Identify which cell holds the provided text, then report its [X, Y] central coordinate. 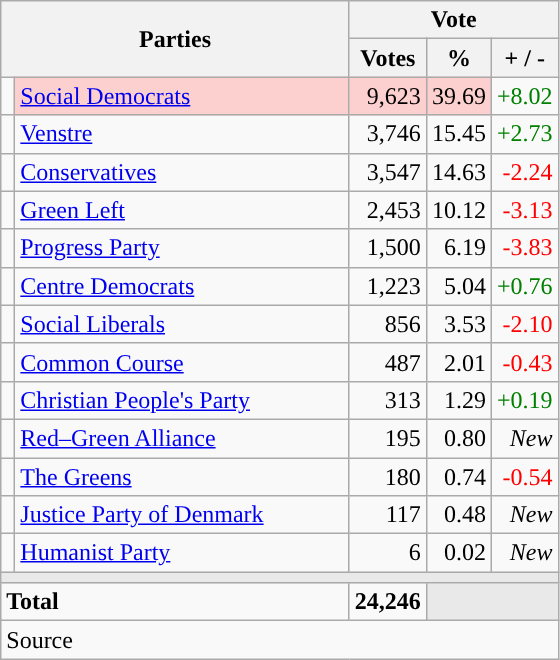
2.01 [458, 362]
0.74 [458, 477]
3,746 [388, 134]
+8.02 [524, 96]
Parties [176, 39]
15.45 [458, 134]
14.63 [458, 172]
The Greens [182, 477]
39.69 [458, 96]
-2.24 [524, 172]
0.02 [458, 553]
3,547 [388, 172]
2,453 [388, 210]
Common Course [182, 362]
Vote [454, 20]
1,223 [388, 286]
Humanist Party [182, 553]
0.48 [458, 515]
Red–Green Alliance [182, 438]
-0.43 [524, 362]
180 [388, 477]
+0.19 [524, 400]
0.80 [458, 438]
856 [388, 324]
1.29 [458, 400]
+2.73 [524, 134]
Centre Democrats [182, 286]
Justice Party of Denmark [182, 515]
195 [388, 438]
Green Left [182, 210]
Social Liberals [182, 324]
-2.10 [524, 324]
-3.13 [524, 210]
Total [176, 602]
-3.83 [524, 248]
6 [388, 553]
3.53 [458, 324]
-0.54 [524, 477]
6.19 [458, 248]
Venstre [182, 134]
+0.76 [524, 286]
Source [280, 640]
Progress Party [182, 248]
Votes [388, 58]
487 [388, 362]
+ / - [524, 58]
Social Democrats [182, 96]
9,623 [388, 96]
Conservatives [182, 172]
1,500 [388, 248]
24,246 [388, 602]
% [458, 58]
10.12 [458, 210]
Christian People's Party [182, 400]
5.04 [458, 286]
313 [388, 400]
117 [388, 515]
